Pinpoint the cell where the given text exists, returning its (X, Y) midpoint coordinate. 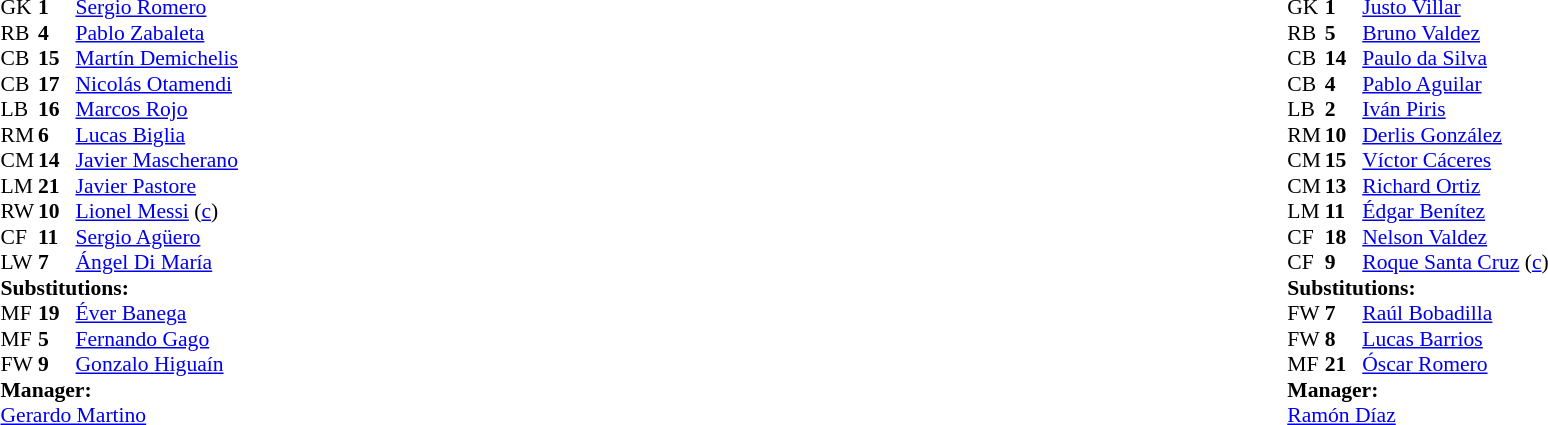
Martín Demichelis (157, 59)
17 (57, 84)
Óscar Romero (1455, 365)
Nicolás Otamendi (157, 84)
Fernando Gago (157, 339)
Ángel Di María (157, 263)
Víctor Cáceres (1455, 161)
RW (19, 211)
Javier Pastore (157, 186)
Lucas Barrios (1455, 339)
Roque Santa Cruz (c) (1455, 263)
Nelson Valdez (1455, 237)
Bruno Valdez (1455, 33)
Édgar Benítez (1455, 211)
19 (57, 313)
Sergio Agüero (157, 237)
16 (57, 109)
Marcos Rojo (157, 109)
6 (57, 135)
Pablo Aguilar (1455, 84)
Richard Ortiz (1455, 186)
LW (19, 263)
Paulo da Silva (1455, 59)
Raúl Bobadilla (1455, 313)
2 (1344, 109)
Pablo Zabaleta (157, 33)
Lucas Biglia (157, 135)
18 (1344, 237)
8 (1344, 339)
Derlis González (1455, 135)
Iván Piris (1455, 109)
Javier Mascherano (157, 161)
Éver Banega (157, 313)
13 (1344, 186)
Lionel Messi (c) (157, 211)
Gonzalo Higuaín (157, 365)
